Detect which cell encompasses the target text, then output its [X, Y] center coordinate. 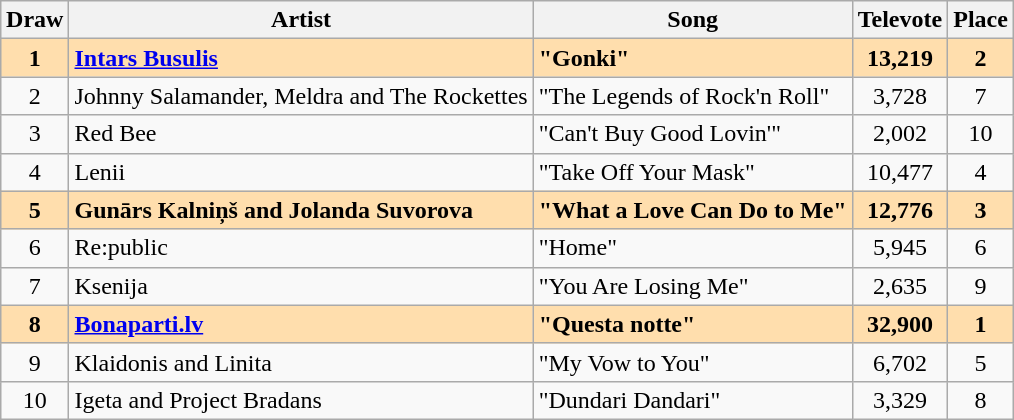
Bonaparti.lv [301, 324]
Gunārs Kalniņš and Jolanda Suvorova [301, 210]
3,329 [900, 400]
"Questa notte" [692, 324]
Televote [900, 20]
Artist [301, 20]
10,477 [900, 172]
"What a Love Can Do to Me" [692, 210]
"My Vow to You" [692, 362]
"You Are Losing Me" [692, 286]
Place [981, 20]
13,219 [900, 58]
Lenii [301, 172]
"Can't Buy Good Lovin'" [692, 134]
Re:public [301, 248]
6,702 [900, 362]
5,945 [900, 248]
"Take Off Your Mask" [692, 172]
Draw [35, 20]
32,900 [900, 324]
Ksenija [301, 286]
3,728 [900, 96]
12,776 [900, 210]
2,635 [900, 286]
"The Legends of Rock'n Roll" [692, 96]
Igeta and Project Bradans [301, 400]
Red Bee [301, 134]
"Home" [692, 248]
Klaidonis and Linita [301, 362]
Johnny Salamander, Meldra and The Rockettes [301, 96]
Intars Busulis [301, 58]
2,002 [900, 134]
"Gonki" [692, 58]
"Dundari Dandari" [692, 400]
Song [692, 20]
